Extract the (x, y) coordinate from the center of the cell holding the provided text.  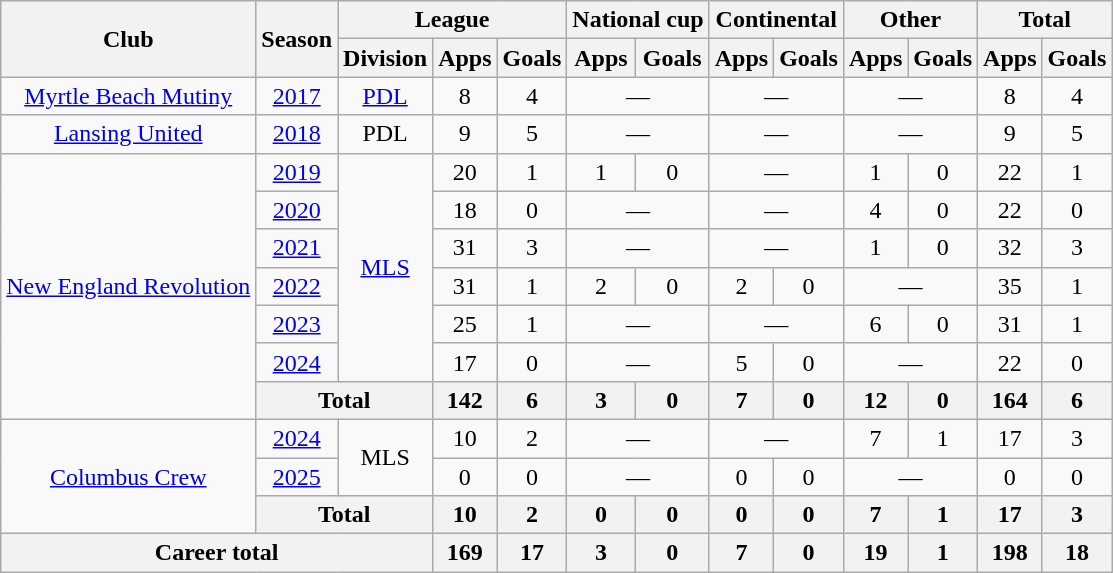
Division (386, 58)
19 (875, 553)
35 (1010, 286)
2021 (297, 248)
Career total (217, 553)
164 (1010, 400)
25 (465, 324)
Other (910, 20)
169 (465, 553)
32 (1010, 248)
2023 (297, 324)
20 (465, 172)
Myrtle Beach Mutiny (128, 96)
National cup (638, 20)
Lansing United (128, 134)
198 (1010, 553)
2025 (297, 477)
12 (875, 400)
Season (297, 39)
2020 (297, 210)
2022 (297, 286)
2018 (297, 134)
League (452, 20)
2017 (297, 96)
Club (128, 39)
2019 (297, 172)
142 (465, 400)
Columbus Crew (128, 476)
Continental (776, 20)
New England Revolution (128, 286)
